Extract the (X, Y) coordinate from the center of the cell holding the provided text.  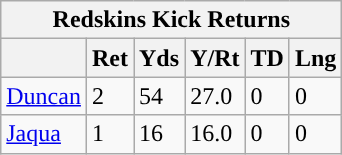
2 (110, 96)
Redskins Kick Returns (172, 20)
Y/Rt (215, 58)
TD (267, 58)
Lng (315, 58)
54 (160, 96)
Duncan (44, 96)
Jaqua (44, 134)
Ret (110, 58)
16.0 (215, 134)
16 (160, 134)
Yds (160, 58)
27.0 (215, 96)
1 (110, 134)
